Find where the given text appears and provide that cell's center as [x, y] coordinate. 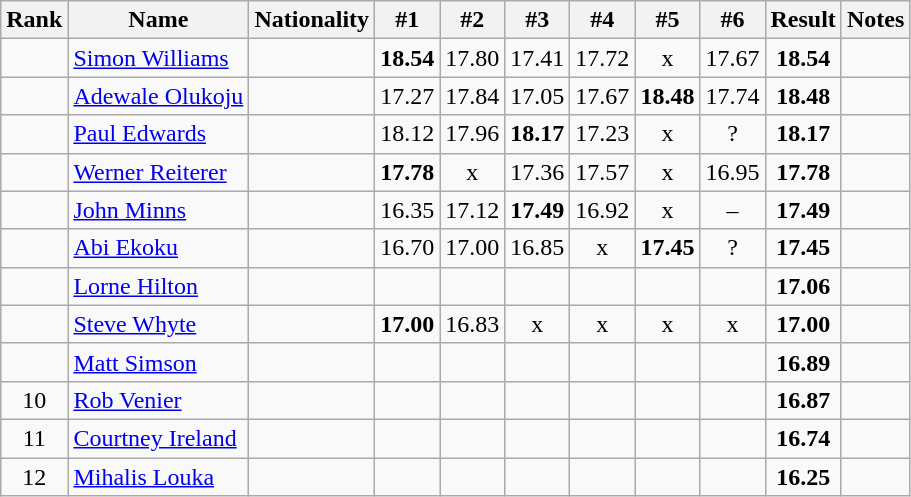
17.12 [472, 210]
#4 [602, 20]
17.84 [472, 96]
16.74 [803, 438]
Abi Ekoku [158, 248]
16.25 [803, 477]
Paul Edwards [158, 134]
16.87 [803, 400]
Simon Williams [158, 58]
17.74 [732, 96]
– [732, 210]
17.23 [602, 134]
Adewale Olukoju [158, 96]
12 [34, 477]
17.57 [602, 172]
18.12 [408, 134]
17.36 [538, 172]
John Minns [158, 210]
#1 [408, 20]
Nationality [312, 20]
17.27 [408, 96]
Steve Whyte [158, 324]
#3 [538, 20]
10 [34, 400]
17.41 [538, 58]
Notes [875, 20]
Matt Simson [158, 362]
Rank [34, 20]
17.72 [602, 58]
16.85 [538, 248]
16.95 [732, 172]
Name [158, 20]
16.35 [408, 210]
17.06 [803, 286]
16.89 [803, 362]
17.05 [538, 96]
Rob Venier [158, 400]
17.96 [472, 134]
16.70 [408, 248]
Mihalis Louka [158, 477]
16.92 [602, 210]
Courtney Ireland [158, 438]
#2 [472, 20]
#6 [732, 20]
Result [803, 20]
#5 [668, 20]
11 [34, 438]
16.83 [472, 324]
Lorne Hilton [158, 286]
17.80 [472, 58]
Werner Reiterer [158, 172]
